Detect which cell encompasses the target text, then output its [x, y] center coordinate. 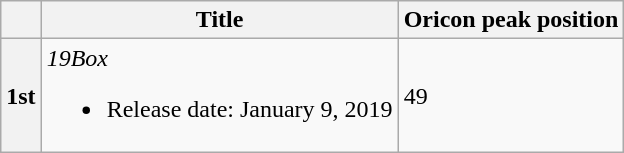
Title [220, 20]
19BoxRelease date: January 9, 2019 [220, 96]
Oricon peak position [511, 20]
49 [511, 96]
1st [21, 96]
